Provide the (X, Y) coordinate of the cell's center where the given text is located.  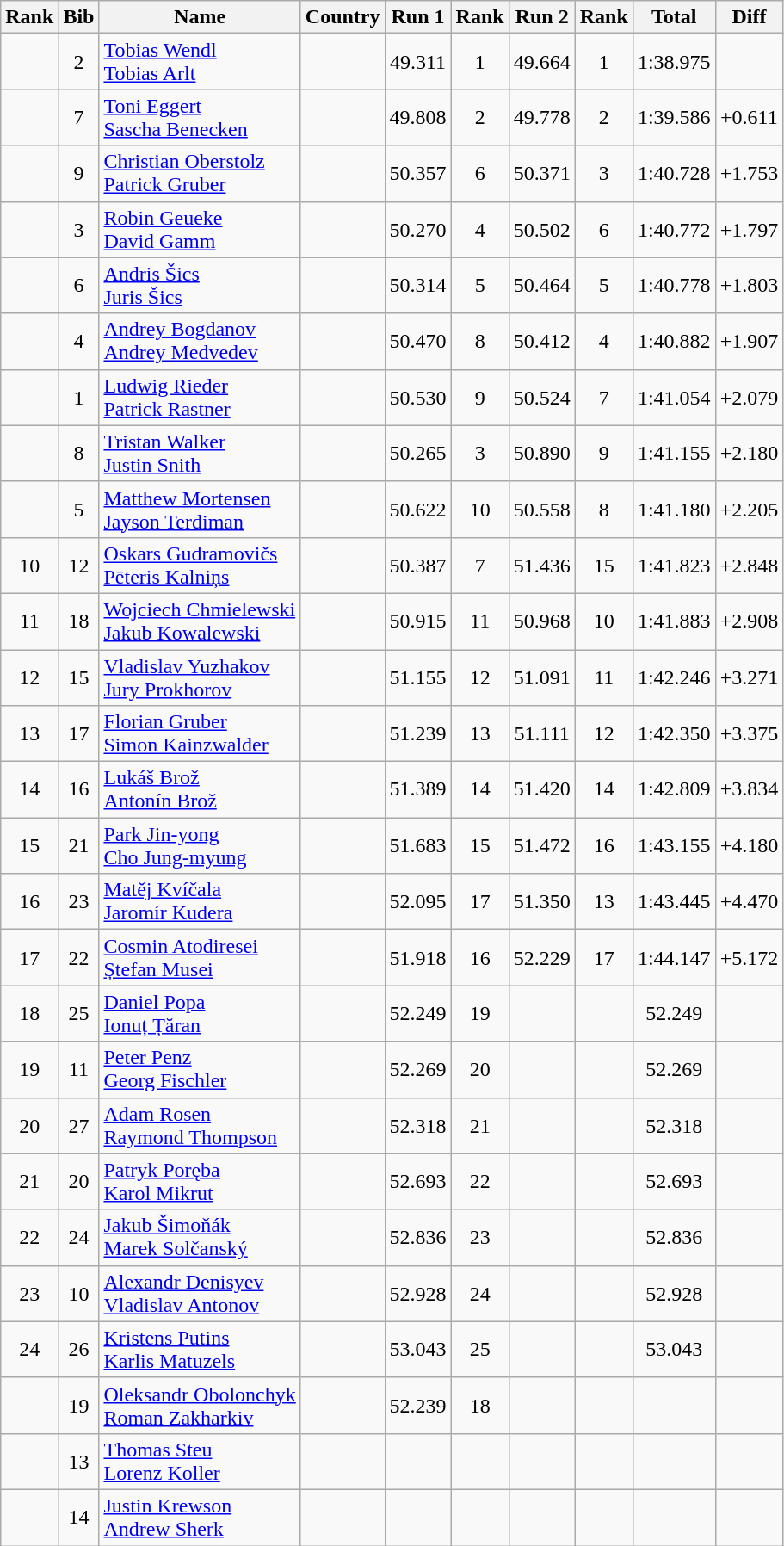
51.472 (542, 845)
Thomas SteuLorenz Koller (200, 1462)
52.095 (418, 902)
Lukáš BrožAntonín Brož (200, 790)
Matěj KvíčalaJaromír Kudera (200, 902)
1:43.155 (674, 845)
51.091 (542, 677)
Toni EggertSascha Benecken (200, 117)
50.968 (542, 621)
+2.908 (749, 621)
1:41.823 (674, 565)
+3.271 (749, 677)
+3.834 (749, 790)
1:41.180 (674, 510)
Florian GruberSimon Kainzwalder (200, 733)
49.664 (542, 62)
Wojciech ChmielewskiJakub Kowalewski (200, 621)
Run 2 (542, 17)
51.389 (418, 790)
Andrey BogdanovAndrey Medvedev (200, 341)
52.229 (542, 957)
49.808 (418, 117)
1:41.054 (674, 398)
Kristens PutinsKarlis Matuzels (200, 1350)
1:39.586 (674, 117)
Alexandr DenisyevVladislav Antonov (200, 1293)
1:40.778 (674, 286)
1:40.772 (674, 229)
Peter PenzGeorg Fischler (200, 1069)
Matthew MortensenJayson Terdiman (200, 510)
1:38.975 (674, 62)
Bib (79, 17)
50.530 (418, 398)
+3.375 (749, 733)
50.357 (418, 174)
49.311 (418, 62)
+5.172 (749, 957)
50.470 (418, 341)
Country (343, 17)
Christian OberstolzPatrick Gruber (200, 174)
Adam RosenRaymond Thompson (200, 1126)
Vladislav YuzhakovJury Prokhorov (200, 677)
Name (200, 17)
51.111 (542, 733)
50.622 (418, 510)
1:41.155 (674, 453)
51.683 (418, 845)
+1.803 (749, 286)
Justin KrewsonAndrew Sherk (200, 1517)
Patryk PorębaKarol Mikrut (200, 1181)
+2.205 (749, 510)
+1.907 (749, 341)
50.890 (542, 453)
Daniel PopaIonuț Țăran (200, 1014)
+1.753 (749, 174)
Tristan WalkerJustin Snith (200, 453)
51.155 (418, 677)
Park Jin-yongCho Jung-myung (200, 845)
1:40.882 (674, 341)
51.436 (542, 565)
1:42.246 (674, 677)
50.371 (542, 174)
51.420 (542, 790)
Ludwig RiederPatrick Rastner (200, 398)
Total (674, 17)
52.239 (418, 1405)
+4.470 (749, 902)
1:42.350 (674, 733)
+0.611 (749, 117)
50.558 (542, 510)
+1.797 (749, 229)
1:42.809 (674, 790)
50.915 (418, 621)
50.464 (542, 286)
51.918 (418, 957)
26 (79, 1350)
1:40.728 (674, 174)
+4.180 (749, 845)
50.314 (418, 286)
Oskars GudramovičsPēteris Kalniņs (200, 565)
Oleksandr ObolonchykRoman Zakharkiv (200, 1405)
Robin GeuekeDavid Gamm (200, 229)
50.265 (418, 453)
1:41.883 (674, 621)
51.239 (418, 733)
50.524 (542, 398)
Run 1 (418, 17)
50.270 (418, 229)
Andris ŠicsJuris Šics (200, 286)
50.387 (418, 565)
50.502 (542, 229)
Cosmin AtodireseiȘtefan Musei (200, 957)
Tobias WendlTobias Arlt (200, 62)
51.350 (542, 902)
+2.079 (749, 398)
49.778 (542, 117)
Jakub ŠimoňákMarek Solčanský (200, 1238)
1:44.147 (674, 957)
+2.848 (749, 565)
Diff (749, 17)
1:43.445 (674, 902)
+2.180 (749, 453)
50.412 (542, 341)
27 (79, 1126)
